Return the (x, y) coordinate for the center point of the cell that contains the specified text.  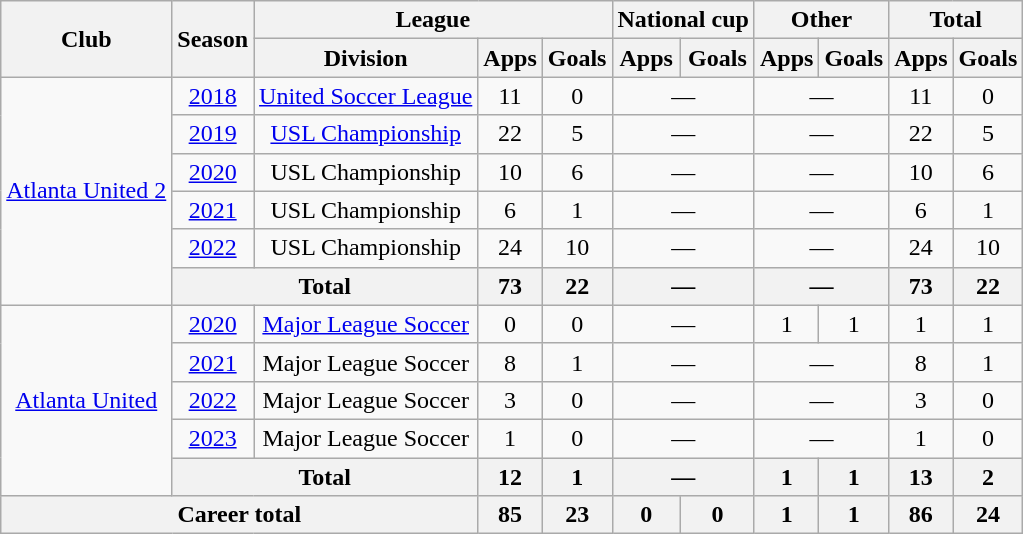
Club (86, 39)
13 (921, 477)
85 (510, 515)
Atlanta United 2 (86, 191)
League (433, 20)
2018 (213, 96)
23 (577, 515)
12 (510, 477)
Season (213, 39)
Other (821, 20)
Atlanta United (86, 400)
Career total (240, 515)
86 (921, 515)
United Soccer League (366, 96)
National cup (683, 20)
2023 (213, 438)
2019 (213, 134)
Division (366, 58)
2 (988, 477)
